Extract the [X, Y] coordinate from the center of the cell holding the provided text.  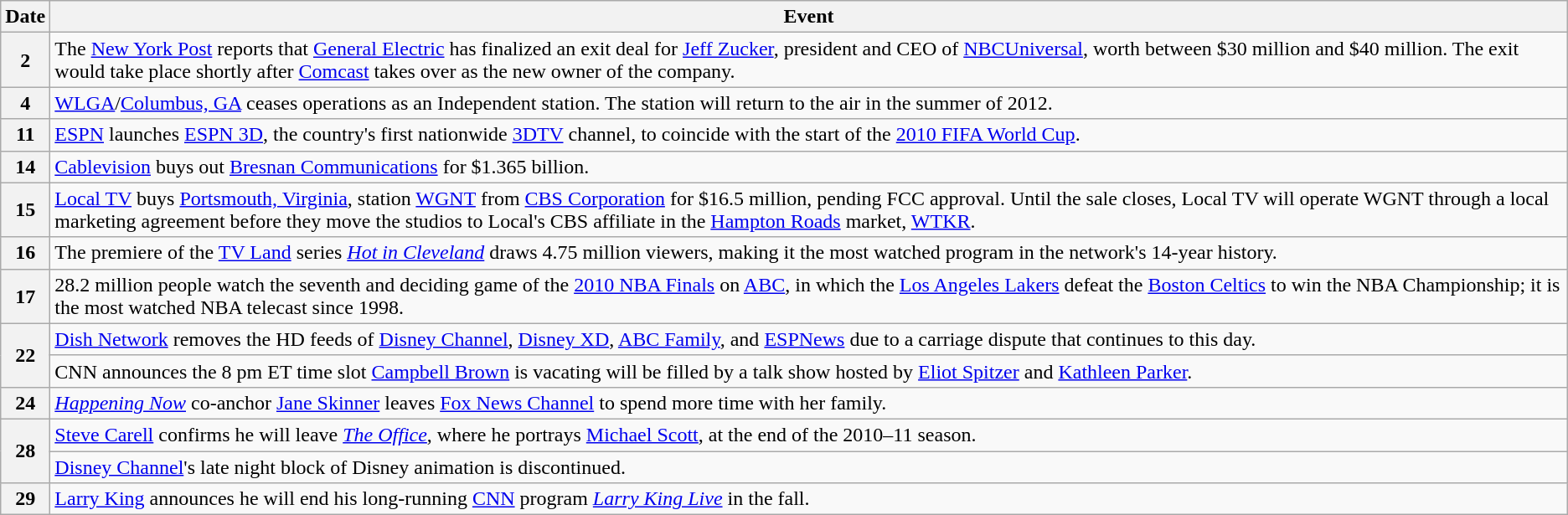
16 [25, 253]
Event [809, 17]
Happening Now co-anchor Jane Skinner leaves Fox News Channel to spend more time with her family. [809, 403]
11 [25, 135]
The premiere of the TV Land series Hot in Cleveland draws 4.75 million viewers, making it the most watched program in the network's 14-year history. [809, 253]
Steve Carell confirms he will leave The Office, where he portrays Michael Scott, at the end of the 2010–11 season. [809, 435]
2 [25, 60]
WLGA/Columbus, GA ceases operations as an Independent station. The station will return to the air in the summer of 2012. [809, 103]
4 [25, 103]
28 [25, 451]
14 [25, 167]
24 [25, 403]
29 [25, 499]
ESPN launches ESPN 3D, the country's first nationwide 3DTV channel, to coincide with the start of the 2010 FIFA World Cup. [809, 135]
22 [25, 355]
Date [25, 17]
Disney Channel's late night block of Disney animation is discontinued. [809, 466]
15 [25, 209]
17 [25, 296]
CNN announces the 8 pm ET time slot Campbell Brown is vacating will be filled by a talk show hosted by Eliot Spitzer and Kathleen Parker. [809, 371]
Larry King announces he will end his long-running CNN program Larry King Live in the fall. [809, 499]
Dish Network removes the HD feeds of Disney Channel, Disney XD, ABC Family, and ESPNews due to a carriage dispute that continues to this day. [809, 339]
Cablevision buys out Bresnan Communications for $1.365 billion. [809, 167]
